Detect which cell encompasses the target text, then output its (x, y) center coordinate. 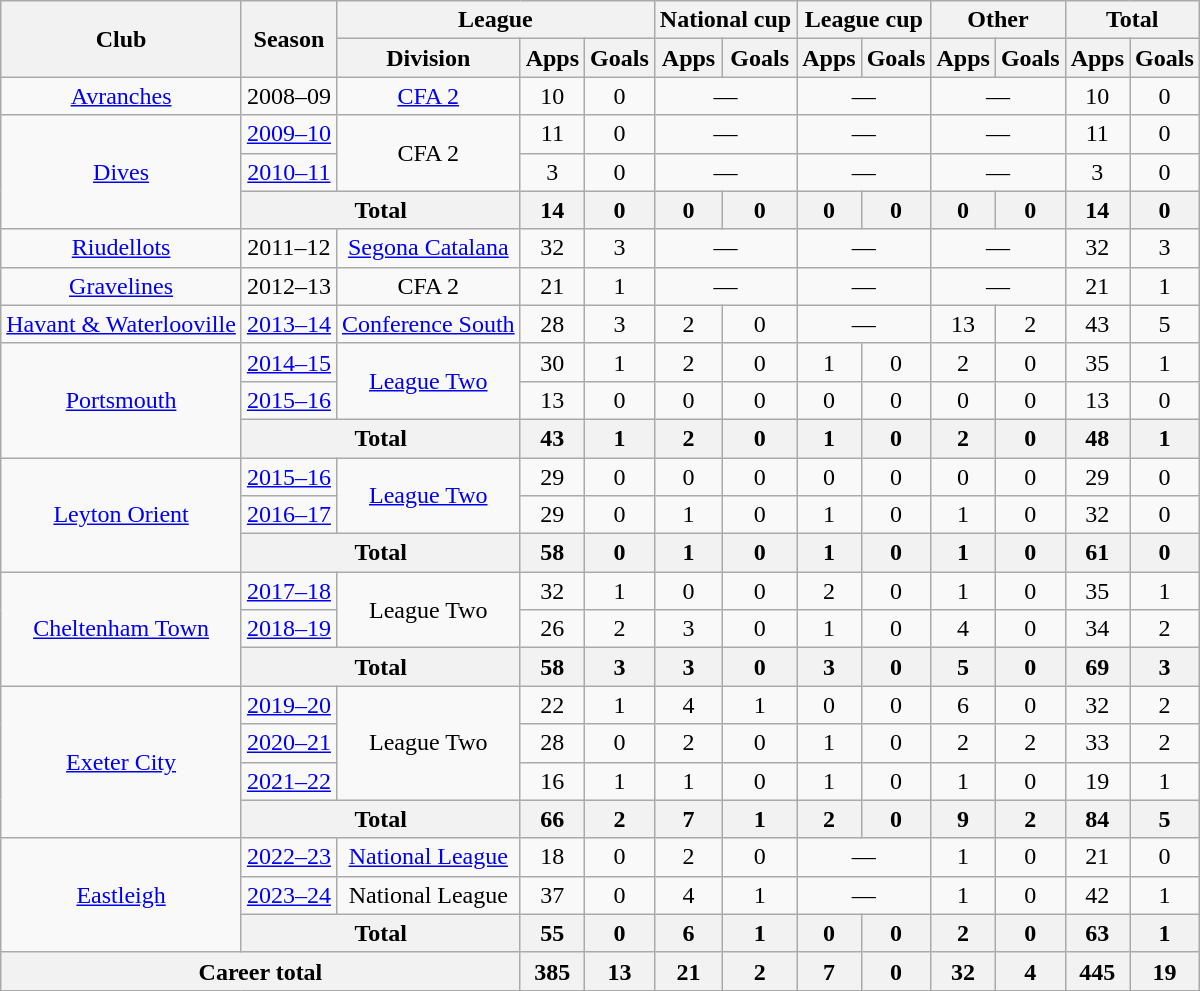
Avranches (122, 96)
Dives (122, 172)
Leyton Orient (122, 515)
66 (552, 819)
League cup (864, 20)
55 (552, 933)
2014–15 (288, 362)
Exeter City (122, 762)
Eastleigh (122, 895)
Career total (260, 971)
Portsmouth (122, 400)
Season (288, 39)
22 (552, 705)
Riudellots (122, 248)
2011–12 (288, 248)
Conference South (428, 324)
2018–19 (288, 629)
42 (1097, 895)
445 (1097, 971)
61 (1097, 553)
30 (552, 362)
2008–09 (288, 96)
2013–14 (288, 324)
Gravelines (122, 286)
48 (1097, 438)
Segona Catalana (428, 248)
2019–20 (288, 705)
34 (1097, 629)
63 (1097, 933)
Havant & Waterlooville (122, 324)
26 (552, 629)
69 (1097, 667)
2016–17 (288, 515)
2021–22 (288, 781)
2023–24 (288, 895)
Division (428, 58)
9 (963, 819)
Other (998, 20)
2022–23 (288, 857)
National cup (725, 20)
16 (552, 781)
84 (1097, 819)
18 (552, 857)
2012–13 (288, 286)
League (495, 20)
2020–21 (288, 743)
2009–10 (288, 134)
33 (1097, 743)
2017–18 (288, 591)
385 (552, 971)
Cheltenham Town (122, 629)
37 (552, 895)
2010–11 (288, 172)
Club (122, 39)
